Identify which cell holds the provided text, then report its [x, y] central coordinate. 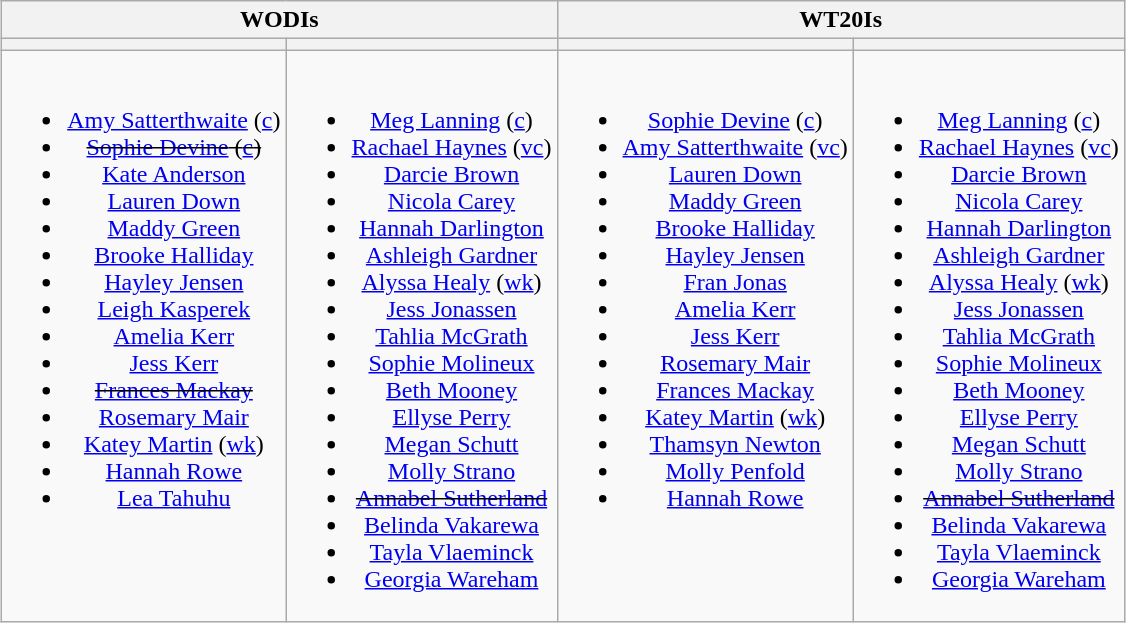
WT20Is [840, 20]
WODIs [280, 20]
